Detect which cell encompasses the target text, then output its [x, y] center coordinate. 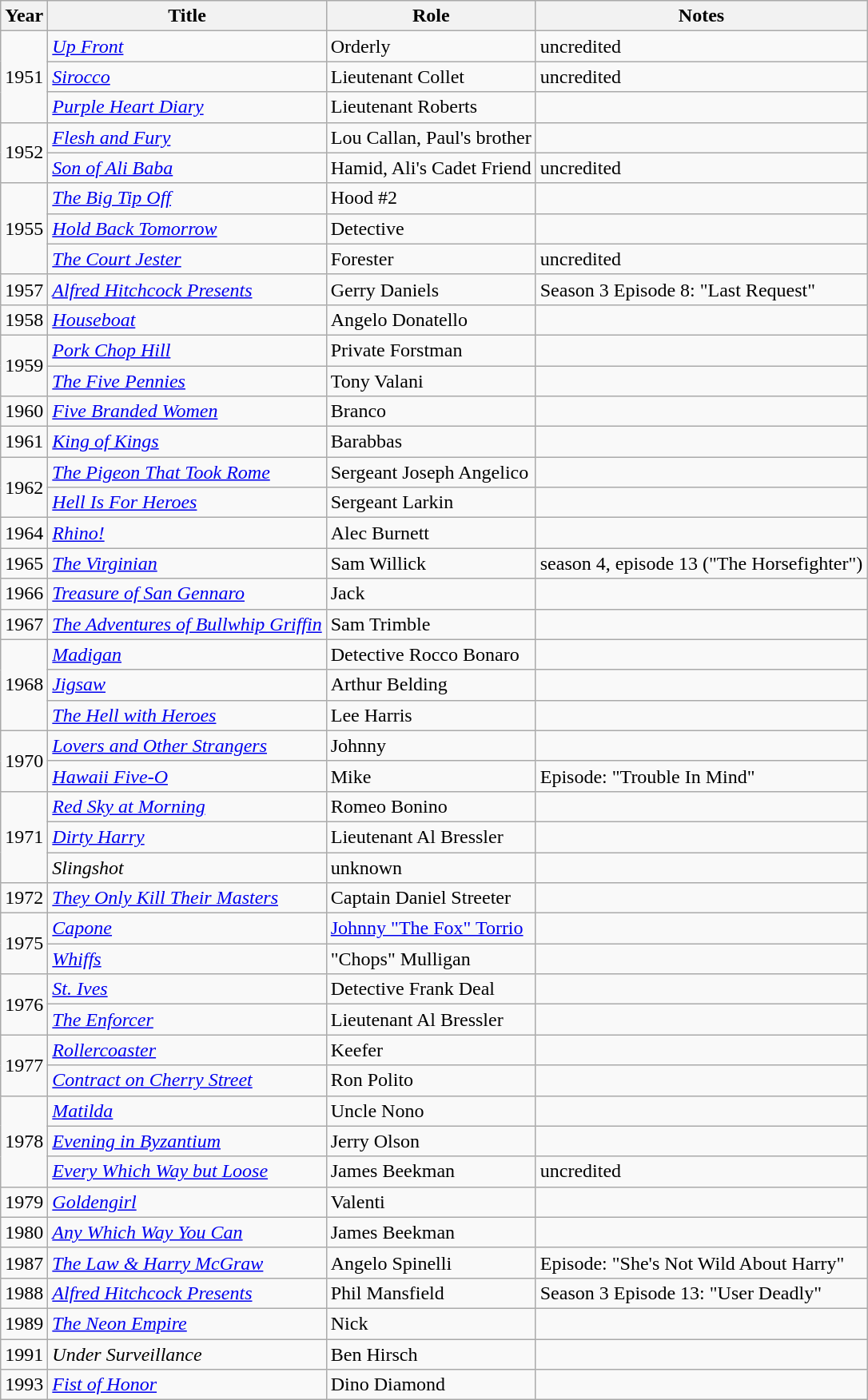
Season 3 Episode 8: "Last Request" [702, 289]
Contract on Cherry Street [187, 1080]
Year [24, 16]
1955 [24, 229]
1957 [24, 289]
Alec Burnett [431, 533]
Purple Heart Diary [187, 107]
Sergeant Joseph Angelico [431, 472]
1971 [24, 837]
They Only Kill Their Masters [187, 898]
Fist of Honor [187, 1385]
Capone [187, 929]
1980 [24, 1232]
1968 [24, 685]
1976 [24, 1004]
1972 [24, 898]
Romeo Bonino [431, 806]
Goldengirl [187, 1202]
Johnny [431, 746]
King of Kings [187, 442]
Sam Trimble [431, 624]
Episode: "Trouble In Mind" [702, 776]
Lee Harris [431, 715]
Lovers and Other Strangers [187, 746]
Season 3 Episode 13: "User Deadly" [702, 1293]
Notes [702, 16]
Up Front [187, 46]
1960 [24, 412]
The Virginian [187, 563]
The Neon Empire [187, 1323]
Gerry Daniels [431, 289]
Valenti [431, 1202]
1967 [24, 624]
Episode: "She's Not Wild About Harry" [702, 1263]
Nick [431, 1323]
1961 [24, 442]
1993 [24, 1385]
Phil Mansfield [431, 1293]
Jack [431, 594]
St. Ives [187, 989]
Hood #2 [431, 198]
Sam Willick [431, 563]
1975 [24, 944]
Madigan [187, 654]
Sirocco [187, 77]
Detective [431, 229]
Ben Hirsch [431, 1354]
Jerry Olson [431, 1141]
The Adventures of Bullwhip Griffin [187, 624]
unknown [431, 867]
Angelo Spinelli [431, 1263]
The Court Jester [187, 259]
Hell Is For Heroes [187, 503]
Whiffs [187, 959]
The Big Tip Off [187, 198]
The Pigeon That Took Rome [187, 472]
Red Sky at Morning [187, 806]
Lieutenant Collet [431, 77]
Lieutenant Roberts [431, 107]
1978 [24, 1141]
Jigsaw [187, 685]
The Hell with Heroes [187, 715]
Sergeant Larkin [431, 503]
1958 [24, 320]
"Chops" Mulligan [431, 959]
Title [187, 16]
1988 [24, 1293]
1989 [24, 1323]
Forester [431, 259]
Houseboat [187, 320]
Flesh and Fury [187, 137]
Barabbas [431, 442]
Captain Daniel Streeter [431, 898]
Keefer [431, 1050]
1952 [24, 153]
1962 [24, 487]
Uncle Nono [431, 1111]
1970 [24, 761]
Every Which Way but Loose [187, 1171]
Johnny "The Fox" Torrio [431, 929]
Hawaii Five-O [187, 776]
Matilda [187, 1111]
1959 [24, 365]
1966 [24, 594]
Rollercoaster [187, 1050]
Detective Rocco Bonaro [431, 654]
Orderly [431, 46]
Branco [431, 412]
Role [431, 16]
Five Branded Women [187, 412]
Arthur Belding [431, 685]
Tony Valani [431, 381]
1991 [24, 1354]
1977 [24, 1065]
Dino Diamond [431, 1385]
1987 [24, 1263]
Hold Back Tomorrow [187, 229]
1965 [24, 563]
Detective Frank Deal [431, 989]
Lou Callan, Paul's brother [431, 137]
Slingshot [187, 867]
season 4, episode 13 ("The Horsefighter") [702, 563]
The Five Pennies [187, 381]
Evening in Byzantium [187, 1141]
Mike [431, 776]
Pork Chop Hill [187, 350]
Dirty Harry [187, 837]
Ron Polito [431, 1080]
Private Forstman [431, 350]
Angelo Donatello [431, 320]
Hamid, Ali's Cadet Friend [431, 168]
Son of Ali Baba [187, 168]
The Enforcer [187, 1020]
Treasure of San Gennaro [187, 594]
The Law & Harry McGraw [187, 1263]
1979 [24, 1202]
1951 [24, 77]
Any Which Way You Can [187, 1232]
Rhino! [187, 533]
Under Surveillance [187, 1354]
1964 [24, 533]
